From the cell containing the given text, extract its center point as (x, y) coordinate. 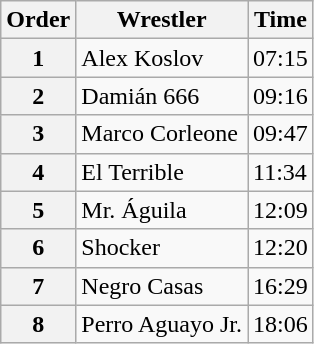
07:15 (281, 58)
Time (281, 20)
Order (38, 20)
Alex Koslov (162, 58)
Wrestler (162, 20)
7 (38, 286)
6 (38, 248)
4 (38, 172)
3 (38, 134)
Perro Aguayo Jr. (162, 324)
Marco Corleone (162, 134)
8 (38, 324)
5 (38, 210)
16:29 (281, 286)
Shocker (162, 248)
12:20 (281, 248)
Negro Casas (162, 286)
12:09 (281, 210)
El Terrible (162, 172)
Damián 666 (162, 96)
18:06 (281, 324)
09:16 (281, 96)
Mr. Águila (162, 210)
1 (38, 58)
09:47 (281, 134)
11:34 (281, 172)
2 (38, 96)
